Scan for the cell matching the given text and deliver its (x, y) coordinate at center. 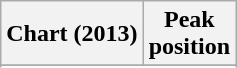
Peakposition (189, 34)
Chart (2013) (72, 34)
